Determine the (x, y) coordinate at the center of the cell enclosing the given text.  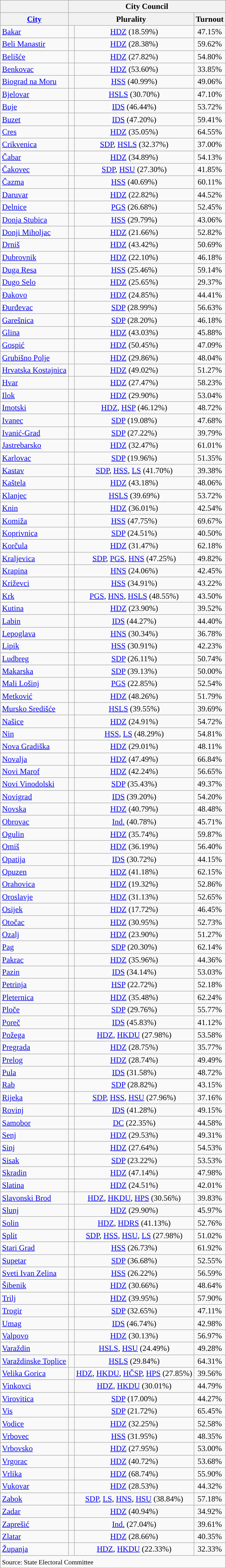
SDP, HSS, HSU, LS (27.98%) (134, 1236)
Turnout (210, 19)
56.40% (210, 847)
Poreč (34, 1022)
56.59% (210, 1273)
HDZ (19.32%) (134, 884)
33.85% (210, 69)
Dugo Selo (34, 282)
HDZ, HKDU (30.01%) (134, 1386)
HDZ, HKDU, HPS (30.56%) (134, 1198)
Valpovo (34, 1336)
39.79% (210, 433)
61.01% (210, 445)
IDS (44.27%) (134, 621)
HDZ (40.79%) (134, 809)
HDZ (47.49%) (134, 759)
Virovitica (34, 1399)
Vukovar (34, 1486)
66.84% (210, 759)
Otočac (34, 922)
Kutina (34, 609)
47.98% (210, 1173)
Bakar (34, 32)
Benkovac (34, 69)
HSLS (39.55%) (134, 709)
52.82% (210, 232)
Oroslavje (34, 897)
Korčula (34, 546)
Pula (34, 1072)
Zadar (34, 1511)
34.92% (210, 1511)
49.06% (210, 82)
54.80% (210, 57)
SDP (26.11%) (134, 659)
54.13% (210, 157)
39.38% (210, 470)
Donja Stubica (34, 220)
45.97% (210, 1211)
61.92% (210, 1248)
Delnice (34, 207)
HDZ (22.82%) (134, 195)
HDZ (24.51%) (134, 1185)
HDZ (43.03%) (134, 332)
HDZ (35.48%) (134, 997)
SDP (19.96%) (134, 458)
Slavonski Brod (34, 1198)
HDZ (29.01%) (134, 746)
59.87% (210, 834)
40.35% (210, 1536)
Mali Lošinj (34, 684)
HDZ, HDRS (41.13%) (134, 1223)
44.40% (210, 621)
56.65% (210, 772)
HDZ (27.47%) (134, 383)
Hrvatska Kostajnica (34, 370)
Omiš (34, 847)
HDZ, HKDU, HČSP, HPS (27.85%) (134, 1374)
HSS (26.73%) (134, 1248)
52.18% (210, 985)
Obrovac (34, 822)
54.53% (210, 1148)
57.90% (210, 1298)
Koprivnica (34, 533)
Belišće (34, 57)
49.15% (210, 1110)
HDZ (28.53%) (134, 1486)
48.35% (210, 1436)
52.65% (210, 897)
SDP, HSU (27.30%) (134, 170)
Županja (34, 1549)
53.03% (210, 972)
Ogulin (34, 834)
49.49% (210, 1060)
Hvar (34, 383)
Supetar (34, 1261)
44.36% (210, 960)
Garešnica (34, 320)
42.45% (210, 571)
IDS (34.14%) (134, 972)
52.55% (210, 1261)
Zlatar (34, 1536)
59.62% (210, 44)
Sinj (34, 1148)
Drniš (34, 245)
HDZ (48.26%) (134, 696)
Donji Miholjac (34, 232)
SDP (35.43%) (134, 784)
HNS (30.34%) (134, 634)
Umag (34, 1323)
Duga Resa (34, 270)
Knin (34, 508)
HDZ (30.66%) (134, 1286)
Vrbovec (34, 1436)
Kraljevica (34, 558)
HSLS (29.84%) (134, 1361)
HDZ (21.66%) (134, 232)
HDZ (36.01%) (134, 508)
HDZ, HSP (46.12%) (134, 408)
40.50% (210, 533)
52.45% (210, 207)
Rijeka (34, 1098)
HDZ (35.05%) (134, 132)
Labin (34, 621)
HDZ (24.85%) (134, 295)
69.67% (210, 521)
49.82% (210, 558)
42.23% (210, 646)
Osijek (34, 909)
52.76% (210, 1223)
Đurđevac (34, 307)
HSS (40.69%) (134, 182)
HDZ (47.14%) (134, 1173)
SDP, LS, HNS, HSU (38.84%) (134, 1499)
51.35% (210, 458)
Vinkovci (34, 1386)
HSS (25.46%) (134, 270)
PGS (26.68%) (134, 207)
Prelog (34, 1060)
52.73% (210, 922)
Novska (34, 809)
IDS (46.44%) (134, 107)
48.06% (210, 483)
IDS (39.20%) (134, 797)
62.15% (210, 872)
HDZ (28.74%) (134, 1060)
Velika Gorica (34, 1374)
42.54% (210, 508)
Ivanec (34, 420)
Požega (34, 1035)
HDZ (42.24%) (134, 772)
52.86% (210, 884)
SDP (24.51%) (134, 533)
SDP (21.72%) (134, 1411)
Čakovec (34, 170)
Glina (34, 332)
IDS (47.20%) (134, 119)
Split (34, 1236)
64.31% (210, 1361)
Pleternica (34, 997)
HDZ (29.53%) (134, 1135)
HSS (30.91%) (134, 646)
Makarska (34, 671)
HDZ (43.18%) (134, 483)
47.09% (210, 345)
44.58% (210, 1123)
HDZ (40.72%) (134, 1461)
51.79% (210, 696)
HDZ (28.75%) (134, 1047)
Šibenik (34, 1286)
SDP (28.99%) (134, 307)
Krapina (34, 571)
39.56% (210, 1374)
SDP (32.65%) (134, 1311)
HDZ (41.18%) (134, 872)
Imotski (34, 408)
45.88% (210, 332)
HDZ (17.72%) (134, 909)
44.52% (210, 195)
39.83% (210, 1198)
64.55% (210, 132)
48.48% (210, 809)
55.77% (210, 1010)
42.98% (210, 1323)
HDZ (22.10%) (134, 257)
56.63% (210, 307)
HDZ (29.86%) (134, 357)
Grubišno Polje (34, 357)
60.11% (210, 182)
HDZ (28.66%) (134, 1536)
HDZ (30.95%) (134, 922)
Beli Manastir (34, 44)
HSS (31.95%) (134, 1436)
HNS (24.06%) (134, 571)
IDS (45.83%) (134, 1022)
SDP, HSS, HSU (27.96%) (134, 1098)
IDS (30.72%) (134, 859)
HDZ (27.95%) (134, 1449)
IDS (31.58%) (134, 1072)
49.37% (210, 784)
SDP, HSLS (32.37%) (134, 144)
54.81% (210, 734)
Novi Marof (34, 772)
58.23% (210, 383)
53.04% (210, 395)
50.00% (210, 671)
PGS (22.85%) (134, 684)
Daruvar (34, 195)
Krk (34, 596)
41.12% (210, 1022)
Slatina (34, 1185)
Pakrac (34, 960)
41.85% (210, 170)
Trogir (34, 1311)
59.14% (210, 270)
HDZ (35.74%) (134, 834)
HDZ (36.19%) (134, 847)
HDZ (43.42%) (134, 245)
62.18% (210, 546)
55.90% (210, 1474)
HDZ (39.95%) (134, 1298)
Novalja (34, 759)
Sisak (34, 1160)
SDP (28.82%) (134, 1085)
Slunj (34, 1211)
44.41% (210, 295)
54.72% (210, 721)
Lipik (34, 646)
HDZ (40.94%) (134, 1511)
Ploče (34, 1010)
SDP (19.08%) (134, 420)
SDP, PGS, HNS (47.25%) (134, 558)
IDS (46.74%) (134, 1323)
Našice (34, 721)
50.74% (210, 659)
62.24% (210, 997)
Lepoglava (34, 634)
53.58% (210, 1035)
Ozalj (34, 934)
HDZ (24.91%) (134, 721)
Ilok (34, 395)
SDP (36.68%) (134, 1261)
HSS (34.91%) (134, 584)
Skradin (34, 1173)
48.64% (210, 1286)
Samobor (34, 1123)
44.32% (210, 1486)
City Council (147, 7)
HDZ (32.25%) (134, 1424)
47.11% (210, 1311)
36.78% (210, 634)
Pregrada (34, 1047)
Dubrovnik (34, 257)
HSS, LS (48.29%) (134, 734)
52.58% (210, 1424)
Novi Vinodolski (34, 784)
SDP (28.20%) (134, 320)
HDZ, HKDU (22.33%) (134, 1549)
HSS (29.79%) (134, 220)
45.71% (210, 822)
HDZ (49.02%) (134, 370)
37.16% (210, 1098)
53.00% (210, 1449)
HDZ, HKDU (27.98%) (134, 1035)
Source: State Electoral Committee (113, 1561)
43.50% (210, 596)
Ludbreg (34, 659)
Zaprešić (34, 1524)
46.45% (210, 909)
Križevci (34, 584)
53.68% (210, 1461)
Čazma (34, 182)
Klanjec (34, 496)
51.02% (210, 1236)
Sveti Ivan Zelina (34, 1273)
Vodice (34, 1424)
HDZ (53.60%) (134, 69)
Buzet (34, 119)
SDP (23.22%) (134, 1160)
52.54% (210, 684)
HDZ (34.89%) (134, 157)
57.18% (210, 1499)
HSLS, HSU (24.49%) (134, 1348)
53.53% (210, 1160)
43.22% (210, 584)
Zabok (34, 1499)
56.97% (210, 1336)
Metković (34, 696)
SDP (29.76%) (134, 1010)
HDZ (31.47%) (134, 546)
39.69% (210, 709)
49.31% (210, 1135)
Ind. (27.04%) (134, 1524)
HSS (40.99%) (134, 82)
Varaždin (34, 1348)
Cres (34, 132)
43.06% (210, 220)
SDP (17.00%) (134, 1399)
Crikvenica (34, 144)
HDZ (25.65%) (134, 282)
Bjelovar (34, 94)
37.00% (210, 144)
Novigrad (34, 797)
Opatija (34, 859)
Orahovica (34, 884)
Pag (34, 947)
Plurality (131, 19)
44.15% (210, 859)
48.11% (210, 746)
HSS (47.75%) (134, 521)
HDZ (50.45%) (134, 345)
42.01% (210, 1185)
HDZ (28.38%) (134, 44)
43.15% (210, 1085)
62.14% (210, 947)
IDS (41.28%) (134, 1110)
Stari Grad (34, 1248)
HSLS (39.69%) (134, 496)
Solin (34, 1223)
59.41% (210, 119)
Senj (34, 1135)
Varaždinske Toplice (34, 1361)
HDZ (31.13%) (134, 897)
Vis (34, 1411)
Vrlika (34, 1474)
Trilj (34, 1298)
Biograd na Moru (34, 82)
Kastav (34, 470)
Buje (34, 107)
Ind. (40.78%) (134, 822)
DC (22.35%) (134, 1123)
Rovinj (34, 1110)
54.20% (210, 797)
SDP (27.22%) (134, 433)
47.15% (210, 32)
Vrbovsko (34, 1449)
32.33% (210, 1549)
HDZ (30.13%) (134, 1336)
HDZ (35.96%) (134, 960)
HDZ (68.74%) (134, 1474)
Čabar (34, 157)
Petrinja (34, 985)
Pazin (34, 972)
Đakovo (34, 295)
Gospić (34, 345)
HDZ (27.82%) (134, 57)
44.27% (210, 1399)
29.37% (210, 282)
Ivanić-Grad (34, 433)
47.68% (210, 420)
Nin (34, 734)
49.28% (210, 1348)
47.10% (210, 94)
HSP (22.72%) (134, 985)
Jastrebarsko (34, 445)
HDZ (27.64%) (134, 1148)
65.45% (210, 1411)
HSLS (30.70%) (134, 94)
SDP (39.13%) (134, 671)
Vrgorac (34, 1461)
44.79% (210, 1386)
50.69% (210, 245)
HDZ (32.47%) (134, 445)
Opuzen (34, 872)
Nova Gradiška (34, 746)
City (34, 19)
SDP, HSS, LS (41.70%) (134, 470)
HSS (26.22%) (134, 1273)
Rab (34, 1085)
Kaštela (34, 483)
HDZ (18.59%) (134, 32)
Karlovac (34, 458)
35.77% (210, 1047)
39.52% (210, 609)
Komiža (34, 521)
Mursko Središće (34, 709)
48.04% (210, 357)
39.61% (210, 1524)
PGS, HNS, HSLS (48.55%) (134, 596)
SDP (20.30%) (134, 947)
